Find where the given text appears and provide that cell's center as [x, y] coordinate. 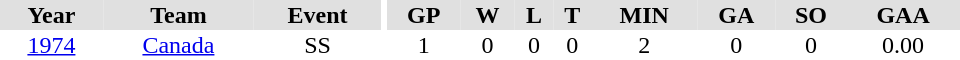
GA [736, 15]
Year [52, 15]
1974 [52, 45]
2 [644, 45]
SS [318, 45]
GAA [903, 15]
0.00 [903, 45]
T [572, 15]
Team [178, 15]
Event [318, 15]
Canada [178, 45]
SO [812, 15]
GP [424, 15]
W [487, 15]
MIN [644, 15]
L [534, 15]
1 [424, 45]
